Extract the [x, y] coordinate from the center of the cell holding the provided text.  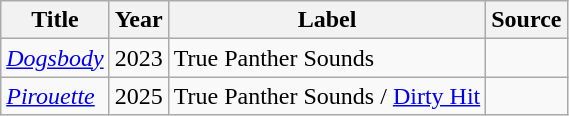
Dogsbody [55, 58]
Pirouette [55, 96]
Label [327, 20]
2025 [138, 96]
Year [138, 20]
2023 [138, 58]
True Panther Sounds / Dirty Hit [327, 96]
Title [55, 20]
Source [526, 20]
True Panther Sounds [327, 58]
